Locate the cell with the specified text and output its [x, y] center coordinate. 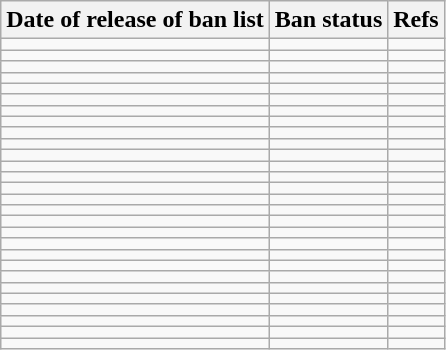
Ban status [328, 20]
Refs [416, 20]
Date of release of ban list [136, 20]
